For the text-containing cell, return its midpoint in (x, y) coordinate format. 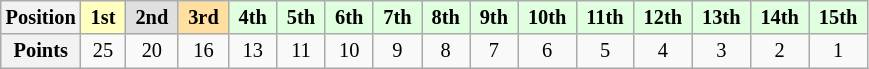
12th (663, 17)
Points (41, 51)
11th (604, 17)
3 (721, 51)
7 (494, 51)
5 (604, 51)
6th (349, 17)
20 (152, 51)
1st (104, 17)
15th (838, 17)
10th (547, 17)
10 (349, 51)
13 (253, 51)
13th (721, 17)
2 (779, 51)
6 (547, 51)
Position (41, 17)
9th (494, 17)
1 (838, 51)
8 (446, 51)
7th (397, 17)
5th (301, 17)
9 (397, 51)
2nd (152, 17)
14th (779, 17)
3rd (203, 17)
25 (104, 51)
4 (663, 51)
11 (301, 51)
8th (446, 17)
4th (253, 17)
16 (203, 51)
